For the text-containing cell, return its midpoint in (x, y) coordinate format. 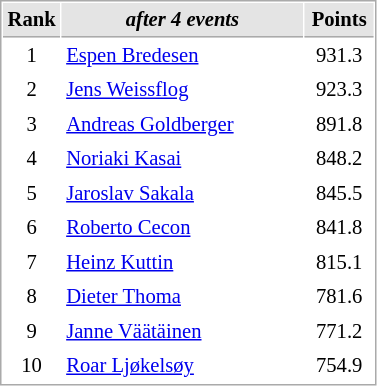
9 (32, 332)
781.6 (340, 296)
815.1 (340, 262)
Jaroslav Sakala (183, 194)
Janne Väätäinen (183, 332)
845.5 (340, 194)
Rank (32, 20)
Points (340, 20)
Roar Ljøkelsøy (183, 366)
Espen Bredesen (183, 56)
771.2 (340, 332)
after 4 events (183, 20)
Heinz Kuttin (183, 262)
923.3 (340, 90)
7 (32, 262)
3 (32, 124)
2 (32, 90)
8 (32, 296)
4 (32, 158)
848.2 (340, 158)
Andreas Goldberger (183, 124)
6 (32, 228)
10 (32, 366)
Noriaki Kasai (183, 158)
891.8 (340, 124)
841.8 (340, 228)
Dieter Thoma (183, 296)
5 (32, 194)
754.9 (340, 366)
Roberto Cecon (183, 228)
Jens Weissflog (183, 90)
1 (32, 56)
931.3 (340, 56)
